Return the (x, y) coordinate for the center point of the cell that contains the specified text.  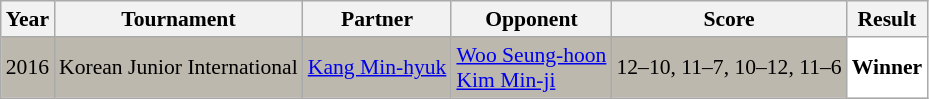
Tournament (178, 19)
Korean Junior International (178, 68)
Result (888, 19)
Score (728, 19)
Opponent (531, 19)
Year (28, 19)
Partner (378, 19)
12–10, 11–7, 10–12, 11–6 (728, 68)
Winner (888, 68)
Woo Seung-hoon Kim Min-ji (531, 68)
Kang Min-hyuk (378, 68)
2016 (28, 68)
